Return the (x, y) coordinate for the center point of the cell that contains the specified text.  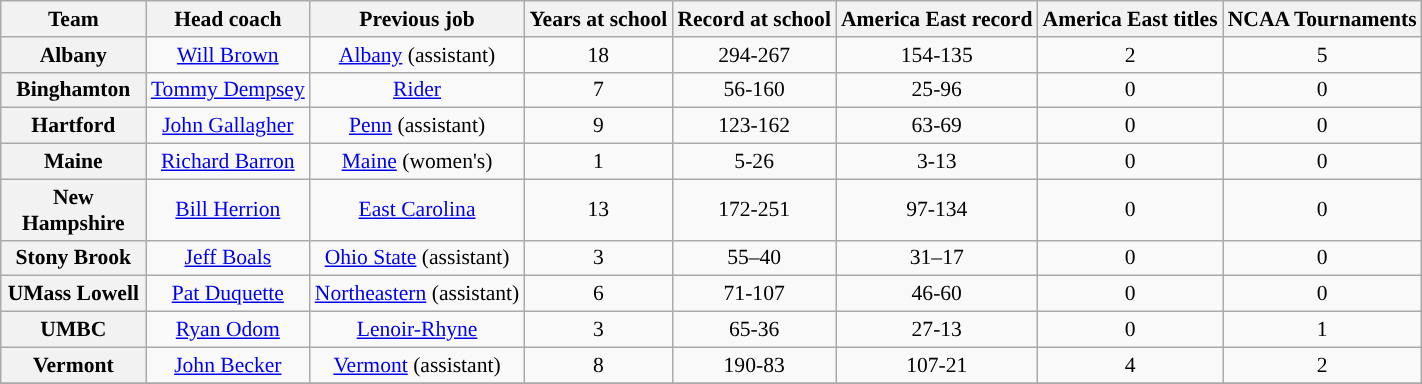
Pat Duquette (228, 294)
31–17 (937, 258)
Tommy Dempsey (228, 90)
John Gallagher (228, 126)
9 (598, 126)
Record at school (754, 19)
3-13 (937, 162)
5 (1322, 55)
Ryan Odom (228, 330)
Jeff Boals (228, 258)
154-135 (937, 55)
7 (598, 90)
Team (74, 19)
America East titles (1130, 19)
71-107 (754, 294)
UMBC (74, 330)
172-251 (754, 210)
123-162 (754, 126)
Stony Brook (74, 258)
56-160 (754, 90)
65-36 (754, 330)
18 (598, 55)
East Carolina (418, 210)
Maine (74, 162)
Lenoir-Rhyne (418, 330)
NCAA Tournaments (1322, 19)
UMass Lowell (74, 294)
Ohio State (assistant) (418, 258)
13 (598, 210)
27-13 (937, 330)
Rider (418, 90)
Vermont (assistant) (418, 365)
Will Brown (228, 55)
Penn (assistant) (418, 126)
25-96 (937, 90)
190-83 (754, 365)
John Becker (228, 365)
46-60 (937, 294)
Northeastern (assistant) (418, 294)
55–40 (754, 258)
Maine (women's) (418, 162)
63-69 (937, 126)
294-267 (754, 55)
New Hampshire (74, 210)
107-21 (937, 365)
Richard Barron (228, 162)
8 (598, 365)
6 (598, 294)
America East record (937, 19)
Binghamton (74, 90)
Previous job (418, 19)
Vermont (74, 365)
4 (1130, 365)
97-134 (937, 210)
Albany (assistant) (418, 55)
Albany (74, 55)
Years at school (598, 19)
5-26 (754, 162)
Hartford (74, 126)
Head coach (228, 19)
Bill Herrion (228, 210)
